Search for the cell housing the specified text and yield its (x, y) center coordinate. 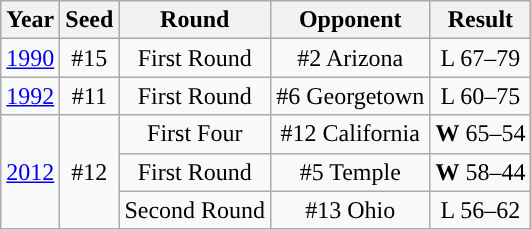
Year (30, 20)
L 60–75 (480, 96)
W 65–54 (480, 134)
#15 (90, 58)
#12 California (350, 134)
Result (480, 20)
L 56–62 (480, 210)
L 67–79 (480, 58)
First Four (195, 134)
#11 (90, 96)
#12 (90, 172)
W 58–44 (480, 172)
#6 Georgetown (350, 96)
#2 Arizona (350, 58)
1990 (30, 58)
Round (195, 20)
#13 Ohio (350, 210)
2012 (30, 172)
Second Round (195, 210)
1992 (30, 96)
Opponent (350, 20)
Seed (90, 20)
#5 Temple (350, 172)
